Determine the [X, Y] coordinate at the center of the cell enclosing the given text.  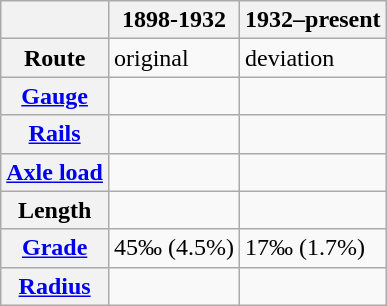
deviation [314, 58]
Rails [55, 134]
45‰ (4.5%) [174, 248]
Axle load [55, 172]
Length [55, 210]
original [174, 58]
17‰ (1.7%) [314, 248]
Radius [55, 286]
1898-1932 [174, 20]
1932–present [314, 20]
Grade [55, 248]
Route [55, 58]
Gauge [55, 96]
